For the text-containing cell, return its midpoint in (X, Y) coordinate format. 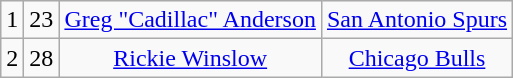
Chicago Bulls (416, 58)
1 (12, 20)
2 (12, 58)
San Antonio Spurs (416, 20)
28 (42, 58)
23 (42, 20)
Greg "Cadillac" Anderson (190, 20)
Rickie Winslow (190, 58)
